From the cell containing the given text, extract its center point as [X, Y] coordinate. 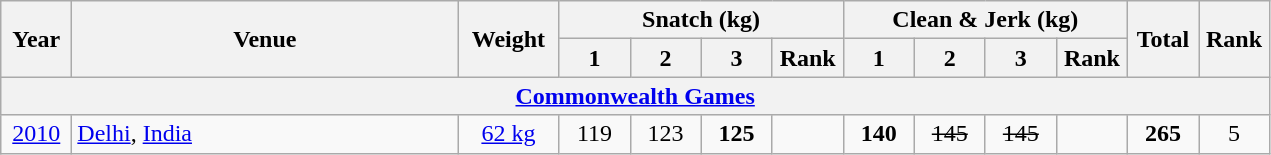
5 [1234, 134]
Weight [508, 39]
2010 [36, 134]
140 [878, 134]
Clean & Jerk (kg) [985, 20]
Year [36, 39]
62 kg [508, 134]
265 [1162, 134]
Snatch (kg) [701, 20]
119 [594, 134]
Venue [265, 39]
Commonwealth Games [636, 96]
Delhi, India [265, 134]
123 [666, 134]
Total [1162, 39]
125 [736, 134]
